Pinpoint the cell where the given text exists, returning its (X, Y) midpoint coordinate. 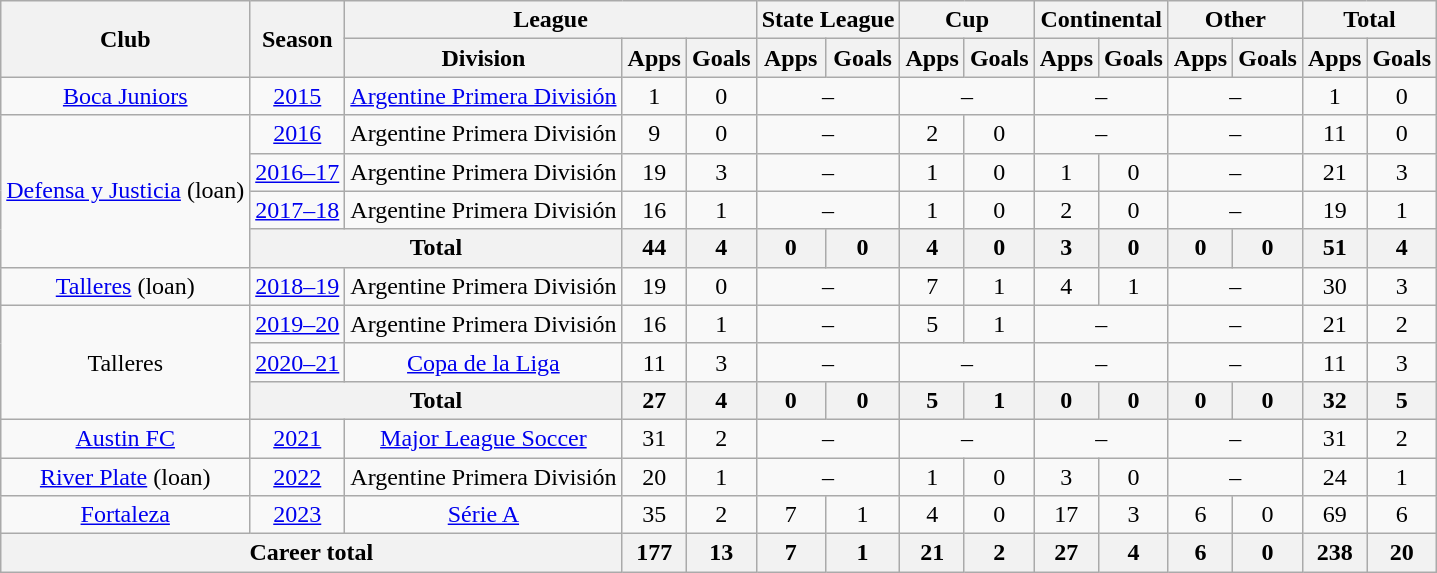
2016–17 (298, 172)
2023 (298, 515)
River Plate (loan) (126, 477)
Continental (1101, 20)
2016 (298, 134)
24 (1334, 477)
2020–21 (298, 362)
2021 (298, 438)
Other (1235, 20)
Division (484, 58)
Boca Juniors (126, 96)
35 (654, 515)
Major League Soccer (484, 438)
2019–20 (298, 324)
9 (654, 134)
Defensa y Justicia (loan) (126, 191)
Fortaleza (126, 515)
Copa de la Liga (484, 362)
2017–18 (298, 210)
30 (1334, 286)
32 (1334, 400)
Season (298, 39)
2015 (298, 96)
44 (654, 248)
State League (828, 20)
Cup (967, 20)
177 (654, 553)
League (550, 20)
2022 (298, 477)
Talleres (126, 362)
2018–19 (298, 286)
Career total (312, 553)
51 (1334, 248)
Talleres (loan) (126, 286)
Série A (484, 515)
238 (1334, 553)
69 (1334, 515)
Austin FC (126, 438)
Club (126, 39)
13 (721, 553)
17 (1066, 515)
